Find where the given text appears and provide that cell's center as [X, Y] coordinate. 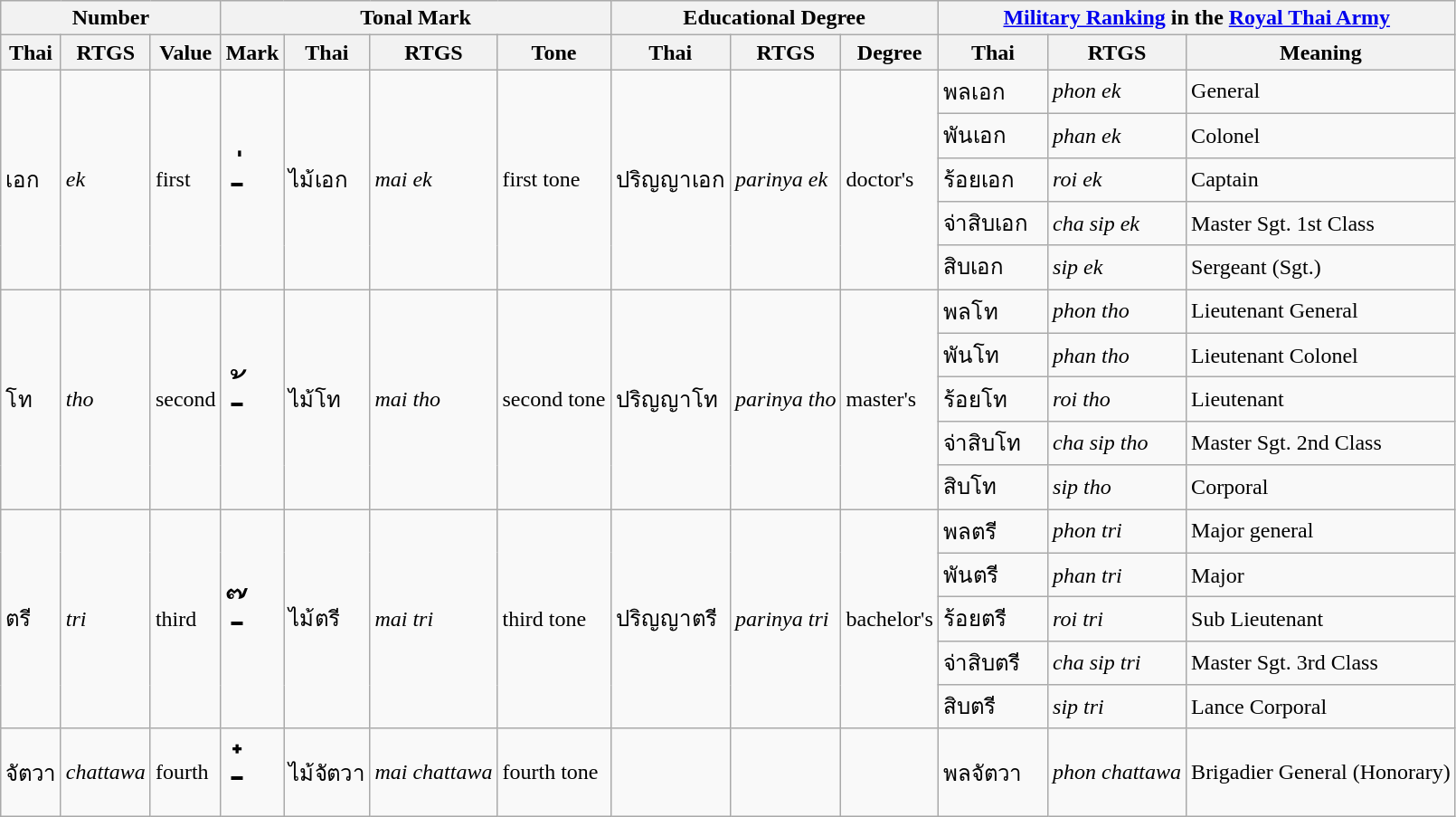
Lieutenant [1321, 400]
fourth tone [553, 773]
chattawa [105, 773]
roi ek [1118, 179]
mai tri [434, 619]
phan tho [1118, 355]
Sergeant (Sgt.) [1321, 268]
Meaning [1321, 52]
Degree [890, 52]
จ่าสิบตรี [993, 662]
roi tri [1118, 619]
phan ek [1118, 136]
พลจัตวา [993, 773]
first [185, 179]
Lance Corporal [1321, 708]
ร้อยตรี [993, 619]
parinya ek [786, 179]
Number [110, 18]
sip ek [1118, 268]
master's [890, 400]
parinya tri [786, 619]
second [185, 400]
sip tri [1118, 708]
ปริญญาโท [671, 400]
mai ek [434, 179]
พลตรี [993, 530]
จัตวา [31, 773]
ไม้โท [327, 400]
Value [185, 52]
พลเอก [993, 92]
ไม้ตรี [327, 619]
ปริญญาเอก [671, 179]
Master Sgt. 1st Class [1321, 224]
mai tho [434, 400]
Corporal [1321, 487]
สิบเอก [993, 268]
-๋ [252, 773]
ร้อยโท [993, 400]
tri [105, 619]
first tone [553, 179]
Major [1321, 575]
Lieutenant Colonel [1321, 355]
พันเอก [993, 136]
doctor's [890, 179]
พลโท [993, 311]
Lieutenant General [1321, 311]
พันโท [993, 355]
Tone [553, 52]
bachelor's [890, 619]
phon tri [1118, 530]
ไม้เอก [327, 179]
tho [105, 400]
cha sip ek [1118, 224]
-๊ [252, 619]
parinya tho [786, 400]
Captain [1321, 179]
roi tho [1118, 400]
Major general [1321, 530]
cha sip tri [1118, 662]
cha sip tho [1118, 443]
phan tri [1118, 575]
-่ [252, 179]
โท [31, 400]
ตรี [31, 619]
Master Sgt. 3rd Class [1321, 662]
จ่าสิบโท [993, 443]
ไม้จัตวา [327, 773]
เอก [31, 179]
พันตรี [993, 575]
Brigadier General (Honorary) [1321, 773]
Colonel [1321, 136]
third [185, 619]
phon ek [1118, 92]
Military Ranking in the Royal Thai Army [1196, 18]
third tone [553, 619]
ek [105, 179]
Educational Degree [774, 18]
Tonal Mark [416, 18]
สิบโท [993, 487]
General [1321, 92]
ร้อยเอก [993, 179]
mai chattawa [434, 773]
-้ [252, 400]
sip tho [1118, 487]
phon tho [1118, 311]
ปริญญาตรี [671, 619]
Mark [252, 52]
phon chattawa [1118, 773]
second tone [553, 400]
Master Sgt. 2nd Class [1321, 443]
จ่าสิบเอก [993, 224]
สิบตรี [993, 708]
Sub Lieutenant [1321, 619]
fourth [185, 773]
